Pinpoint the cell where the given text exists, returning its [X, Y] midpoint coordinate. 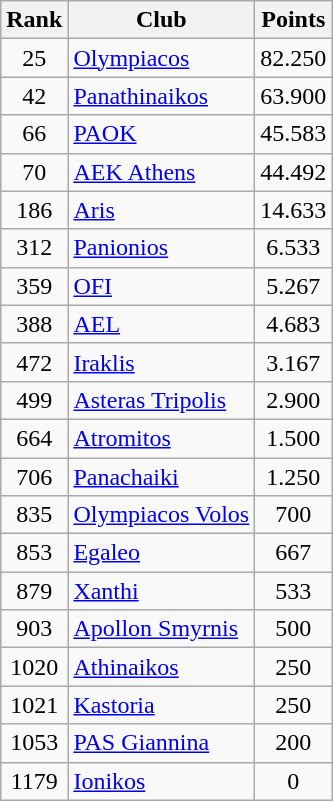
Olympiacos [162, 58]
533 [294, 591]
Xanthi [162, 591]
1.250 [294, 477]
Panachaiki [162, 477]
PAOK [162, 134]
4.683 [294, 324]
0 [294, 781]
42 [34, 96]
706 [34, 477]
Rank [34, 20]
1053 [34, 743]
Athinaikos [162, 667]
AEL [162, 324]
Kastoria [162, 705]
PAS Giannina [162, 743]
200 [294, 743]
312 [34, 248]
OFI [162, 286]
Atromitos [162, 438]
1020 [34, 667]
664 [34, 438]
1021 [34, 705]
63.900 [294, 96]
66 [34, 134]
Apollon Smyrnis [162, 629]
853 [34, 553]
14.633 [294, 210]
500 [294, 629]
1179 [34, 781]
499 [34, 400]
388 [34, 324]
Egaleo [162, 553]
Panionios [162, 248]
45.583 [294, 134]
700 [294, 515]
Olympiacos Volos [162, 515]
3.167 [294, 362]
Ionikos [162, 781]
903 [34, 629]
1.500 [294, 438]
186 [34, 210]
2.900 [294, 400]
835 [34, 515]
6.533 [294, 248]
70 [34, 172]
44.492 [294, 172]
AEK Athens [162, 172]
359 [34, 286]
25 [34, 58]
879 [34, 591]
Points [294, 20]
5.267 [294, 286]
Club [162, 20]
Asteras Tripolis [162, 400]
Iraklis [162, 362]
82.250 [294, 58]
Panathinaikos [162, 96]
667 [294, 553]
472 [34, 362]
Aris [162, 210]
